Extract the [x, y] coordinate from the center of the cell holding the provided text.  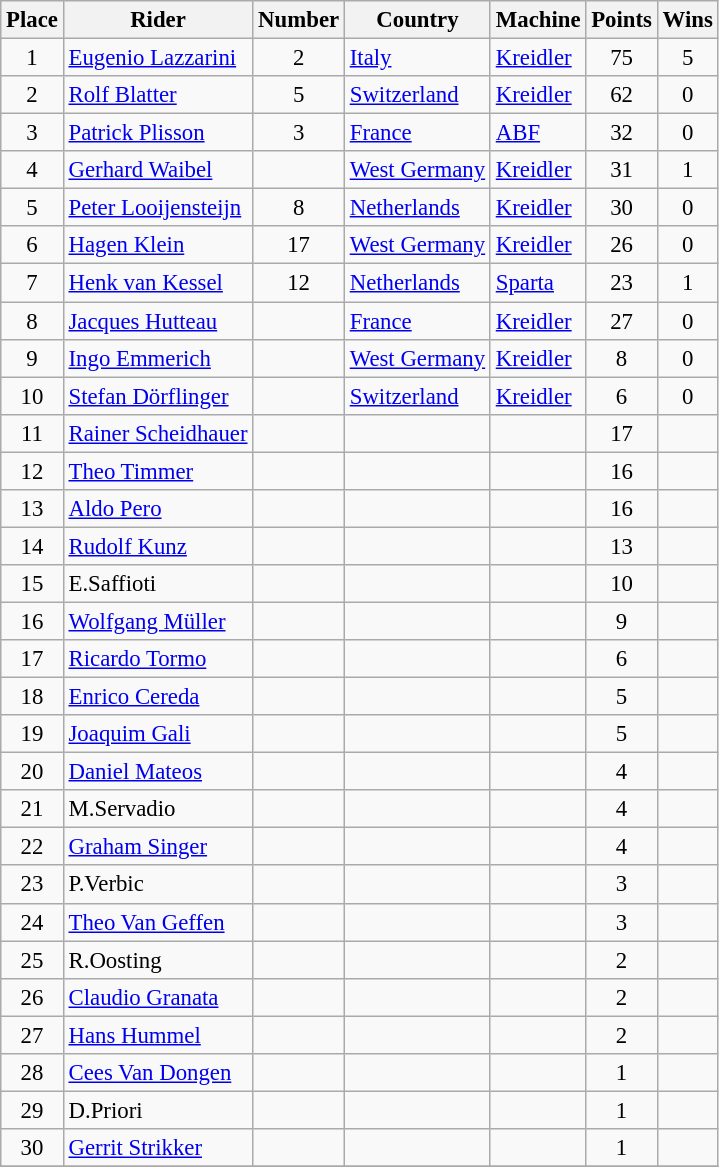
R.Oosting [158, 960]
D.Priori [158, 1110]
19 [32, 734]
32 [622, 133]
Number [299, 20]
Stefan Dörflinger [158, 396]
Rolf Blatter [158, 95]
20 [32, 772]
Hans Hummel [158, 1035]
Ingo Emmerich [158, 358]
Rider [158, 20]
7 [32, 283]
Theo Van Geffen [158, 922]
P.Verbic [158, 885]
Patrick Plisson [158, 133]
Claudio Granata [158, 997]
15 [32, 584]
Gerrit Strikker [158, 1148]
24 [32, 922]
Gerhard Waibel [158, 170]
Daniel Mateos [158, 772]
Theo Timmer [158, 471]
25 [32, 960]
M.Servadio [158, 809]
28 [32, 1073]
62 [622, 95]
Graham Singer [158, 847]
Henk van Kessel [158, 283]
Hagen Klein [158, 245]
Enrico Cereda [158, 697]
Aldo Pero [158, 509]
18 [32, 697]
Rainer Scheidhauer [158, 433]
29 [32, 1110]
Country [417, 20]
Ricardo Tormo [158, 659]
Sparta [538, 283]
Peter Looijensteijn [158, 208]
Jacques Hutteau [158, 321]
Cees Van Dongen [158, 1073]
Points [622, 20]
75 [622, 58]
Wolfgang Müller [158, 621]
Machine [538, 20]
Italy [417, 58]
21 [32, 809]
14 [32, 546]
Wins [688, 20]
Eugenio Lazzarini [158, 58]
11 [32, 433]
E.Saffioti [158, 584]
31 [622, 170]
ABF [538, 133]
Joaquim Gali [158, 734]
22 [32, 847]
Rudolf Kunz [158, 546]
Place [32, 20]
